Output the (x, y) coordinate of the center of the cell containing the given text.  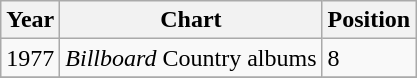
Billboard Country albums (191, 58)
Year (30, 20)
1977 (30, 58)
Chart (191, 20)
Position (369, 20)
8 (369, 58)
